Detect which cell encompasses the target text, then output its (x, y) center coordinate. 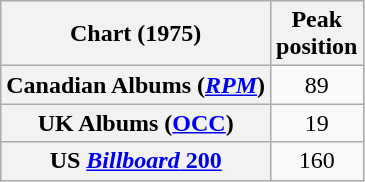
19 (317, 123)
89 (317, 85)
UK Albums (OCC) (136, 123)
Peak position (317, 34)
US Billboard 200 (136, 161)
Canadian Albums (RPM) (136, 85)
160 (317, 161)
Chart (1975) (136, 34)
